Return [x, y] of the center of cell containing provided text 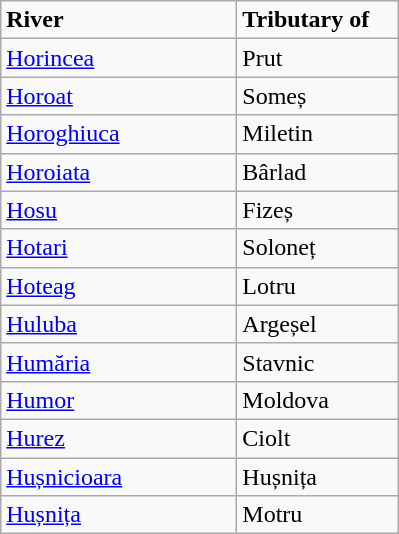
Horoat [119, 96]
Hurez [119, 438]
River [119, 20]
Prut [318, 58]
Hoteag [119, 286]
Lotru [318, 286]
Hosu [119, 210]
Horoiata [119, 172]
Hușnicioara [119, 477]
Soloneț [318, 248]
Horoghiuca [119, 134]
Huluba [119, 324]
Horincea [119, 58]
Moldova [318, 400]
Argeșel [318, 324]
Ciolt [318, 438]
Motru [318, 515]
Hotari [119, 248]
Someș [318, 96]
Humăria [119, 362]
Bârlad [318, 172]
Humor [119, 400]
Fizeș [318, 210]
Miletin [318, 134]
Tributary of [318, 20]
Stavnic [318, 362]
